Return (x, y) of the center of cell containing provided text 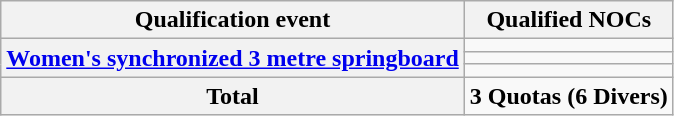
Qualified NOCs (568, 20)
Total (233, 96)
Women's synchronized 3 metre springboard (233, 58)
Qualification event (233, 20)
3 Quotas (6 Divers) (568, 96)
